Capture the cell that displays the provided text and extract its [X, Y] central coordinate. 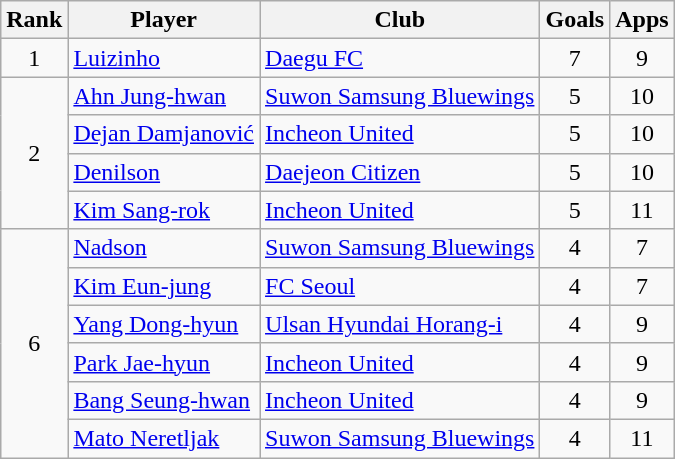
Ahn Jung-hwan [164, 96]
Player [164, 20]
Daejeon Citizen [400, 172]
Dejan Damjanović [164, 134]
1 [34, 58]
6 [34, 343]
Nadson [164, 248]
Club [400, 20]
Daegu FC [400, 58]
Luizinho [164, 58]
FC Seoul [400, 286]
Mato Neretljak [164, 438]
Apps [642, 20]
Ulsan Hyundai Horang-i [400, 324]
Kim Sang-rok [164, 210]
Park Jae-hyun [164, 362]
2 [34, 153]
Yang Dong-hyun [164, 324]
Rank [34, 20]
Denilson [164, 172]
Goals [575, 20]
Bang Seung-hwan [164, 400]
Kim Eun-jung [164, 286]
